Search for the cell housing the specified text and yield its [x, y] center coordinate. 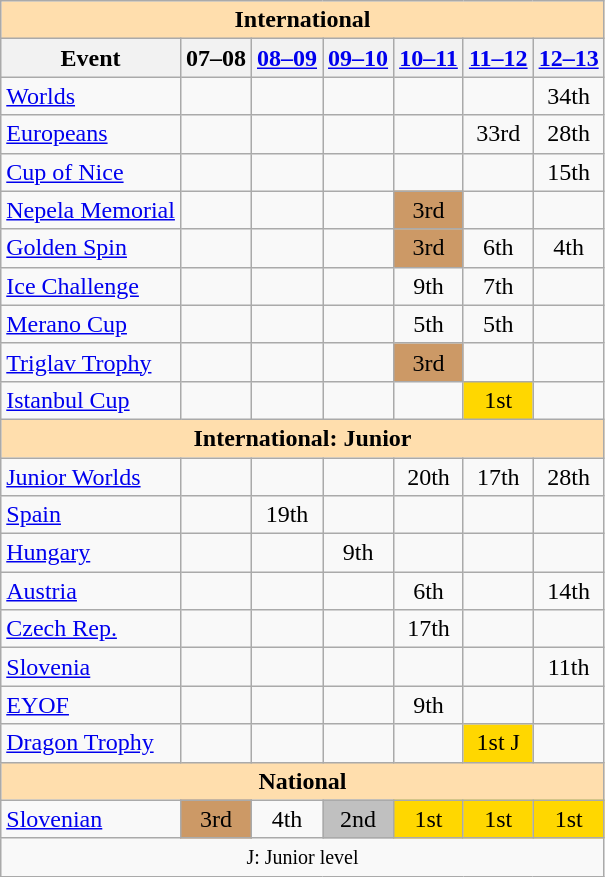
2nd [358, 819]
Spain [91, 515]
Slovenia [91, 667]
1st J [498, 743]
20th [429, 477]
Nepela Memorial [91, 210]
08–09 [286, 58]
Junior Worlds [91, 477]
07–08 [216, 58]
33rd [498, 134]
Slovenian [91, 819]
J: Junior level [302, 857]
Merano Cup [91, 324]
11th [568, 667]
Dragon Trophy [91, 743]
Czech Rep. [91, 629]
Istanbul Cup [91, 400]
Austria [91, 591]
09–10 [358, 58]
Event [91, 58]
10–11 [429, 58]
Cup of Nice [91, 172]
15th [568, 172]
Triglav Trophy [91, 362]
Ice Challenge [91, 286]
12–13 [568, 58]
34th [568, 96]
11–12 [498, 58]
International [302, 20]
National [302, 781]
Golden Spin [91, 248]
14th [568, 591]
Worlds [91, 96]
Hungary [91, 553]
International: Junior [302, 438]
Europeans [91, 134]
19th [286, 515]
7th [498, 286]
EYOF [91, 705]
